Return (X, Y) of the center of cell containing provided text 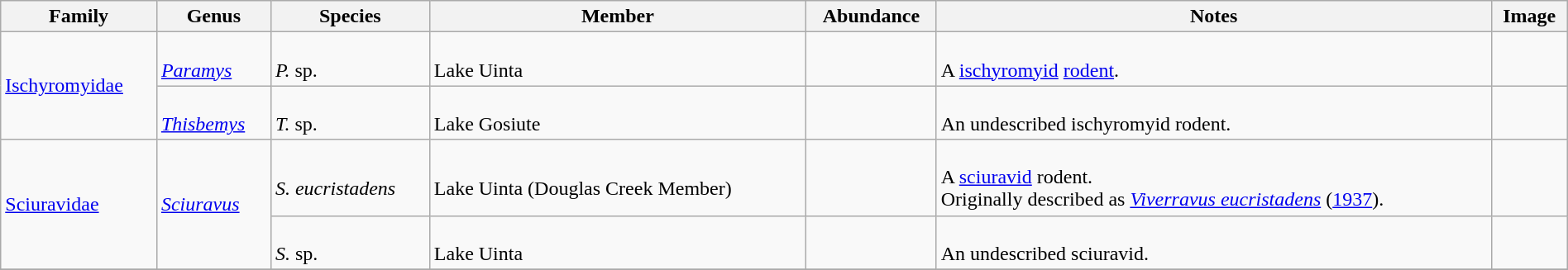
Notes (1214, 17)
A ischyromyid rodent. (1214, 59)
P. sp. (350, 59)
Species (350, 17)
Paramys (213, 59)
Abundance (872, 17)
Image (1529, 17)
S. sp. (350, 243)
Sciuravidae (79, 205)
Sciuravus (213, 205)
Thisbemys (213, 112)
T. sp. (350, 112)
Lake Gosiute (617, 112)
A sciuravid rodent.Originally described as Viverravus eucristadens (1937). (1214, 178)
Genus (213, 17)
Member (617, 17)
Ischyromyidae (79, 86)
Lake Uinta (Douglas Creek Member) (617, 178)
Family (79, 17)
An undescribed ischyromyid rodent. (1214, 112)
An undescribed sciuravid. (1214, 243)
S. eucristadens (350, 178)
